Extract the [X, Y] coordinate from the center of the cell holding the provided text.  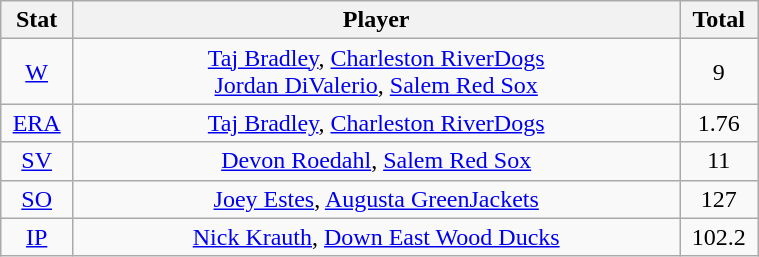
SV [37, 161]
127 [719, 199]
11 [719, 161]
Taj Bradley, Charleston RiverDogs [376, 123]
9 [719, 72]
1.76 [719, 123]
Taj Bradley, Charleston RiverDogs Jordan DiValerio, Salem Red Sox [376, 72]
Total [719, 20]
Nick Krauth, Down East Wood Ducks [376, 237]
Stat [37, 20]
Devon Roedahl, Salem Red Sox [376, 161]
W [37, 72]
Player [376, 20]
IP [37, 237]
102.2 [719, 237]
Joey Estes, Augusta GreenJackets [376, 199]
ERA [37, 123]
SO [37, 199]
